Extract the [X, Y] coordinate from the center of the cell holding the provided text.  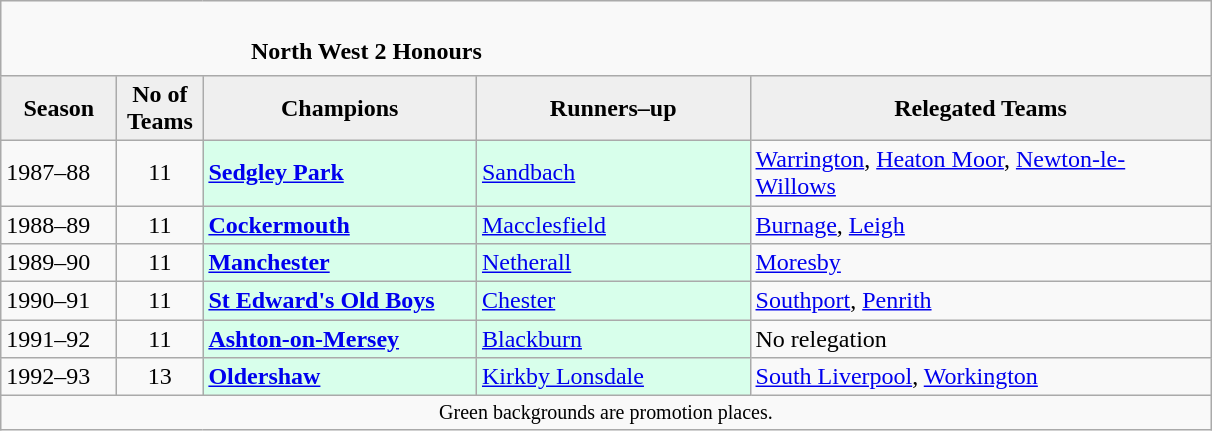
Season [59, 108]
1987–88 [59, 172]
St Edward's Old Boys [340, 301]
No relegation [980, 339]
No of Teams [160, 108]
Oldershaw [340, 377]
Warrington, Heaton Moor, Newton-le-Willows [980, 172]
Kirkby Lonsdale [613, 377]
Sandbach [613, 172]
Manchester [340, 263]
Netherall [613, 263]
Green backgrounds are promotion places. [606, 412]
Burnage, Leigh [980, 225]
Champions [340, 108]
Relegated Teams [980, 108]
Cockermouth [340, 225]
Sedgley Park [340, 172]
Chester [613, 301]
1990–91 [59, 301]
Macclesfield [613, 225]
1991–92 [59, 339]
Runners–up [613, 108]
1988–89 [59, 225]
Ashton-on-Mersey [340, 339]
Blackburn [613, 339]
Southport, Penrith [980, 301]
1992–93 [59, 377]
13 [160, 377]
South Liverpool, Workington [980, 377]
1989–90 [59, 263]
Moresby [980, 263]
